Return [X, Y] of the center of cell containing provided text 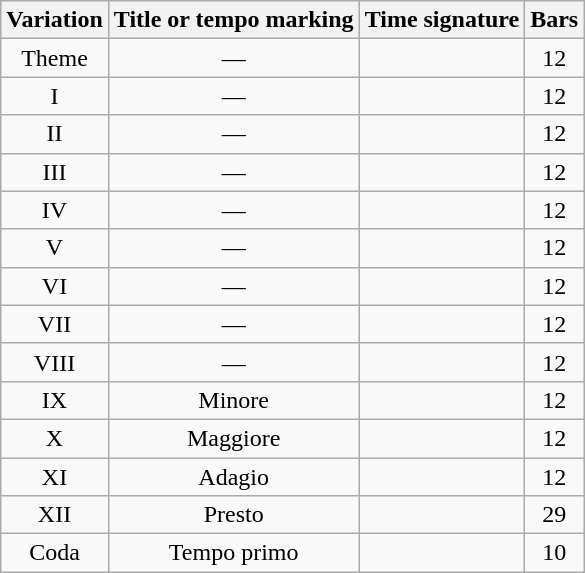
VIII [55, 362]
IV [55, 210]
Title or tempo marking [234, 20]
V [55, 248]
Tempo primo [234, 553]
Theme [55, 58]
Minore [234, 400]
XII [55, 515]
IX [55, 400]
VII [55, 324]
29 [554, 515]
10 [554, 553]
Maggiore [234, 438]
Adagio [234, 477]
Bars [554, 20]
II [55, 134]
VI [55, 286]
Presto [234, 515]
X [55, 438]
Variation [55, 20]
XI [55, 477]
Time signature [442, 20]
III [55, 172]
I [55, 96]
Coda [55, 553]
